Pinpoint the cell where the given text exists, returning its [x, y] midpoint coordinate. 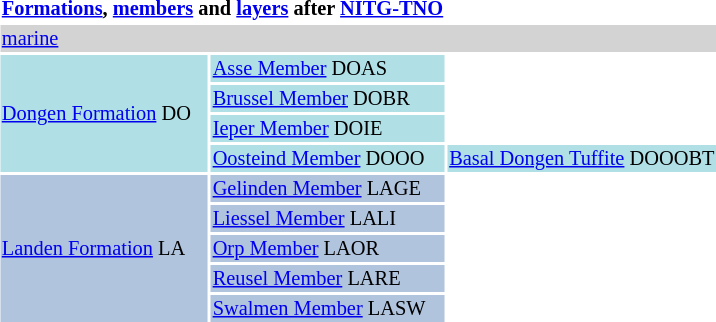
Ieper Member DOIE [328, 128]
Basal Dongen Tuffite DOOOBT [582, 158]
Gelinden Member LAGE [328, 188]
Reusel Member LARE [328, 278]
Liessel Member LALI [328, 218]
Brussel Member DOBR [328, 98]
Dongen Formation DO [104, 114]
Swalmen Member LASW [328, 308]
Orp Member LAOR [328, 248]
marine [358, 38]
Oosteind Member DOOO [328, 158]
Asse Member DOAS [328, 68]
Landen Formation LA [104, 248]
